Pinpoint the cell where the given text exists, returning its [x, y] midpoint coordinate. 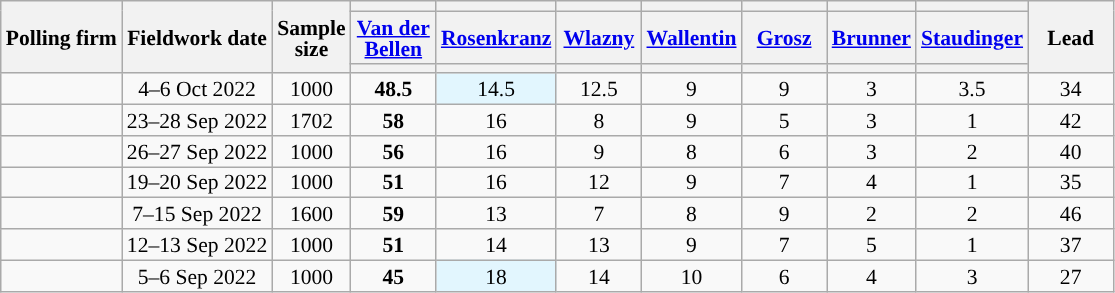
Brunner [872, 37]
12 [598, 182]
Grosz [784, 37]
18 [496, 276]
46 [1070, 214]
7–15 Sep 2022 [197, 214]
56 [394, 152]
42 [1070, 120]
27 [1070, 276]
59 [394, 214]
Polling firm [62, 37]
12–13 Sep 2022 [197, 244]
10 [691, 276]
Fieldwork date [197, 37]
1702 [311, 120]
Samplesize [311, 37]
14.5 [496, 90]
Lead [1070, 37]
Rosenkranz [496, 37]
40 [1070, 152]
26–27 Sep 2022 [197, 152]
58 [394, 120]
48.5 [394, 90]
23–28 Sep 2022 [197, 120]
19–20 Sep 2022 [197, 182]
35 [1070, 182]
Van der Bellen [394, 37]
45 [394, 276]
Wlazny [598, 37]
3.5 [972, 90]
5–6 Sep 2022 [197, 276]
34 [1070, 90]
12.5 [598, 90]
4–6 Oct 2022 [197, 90]
Wallentin [691, 37]
Staudinger [972, 37]
37 [1070, 244]
1600 [311, 214]
